Pinpoint the cell where the given text exists, returning its (X, Y) midpoint coordinate. 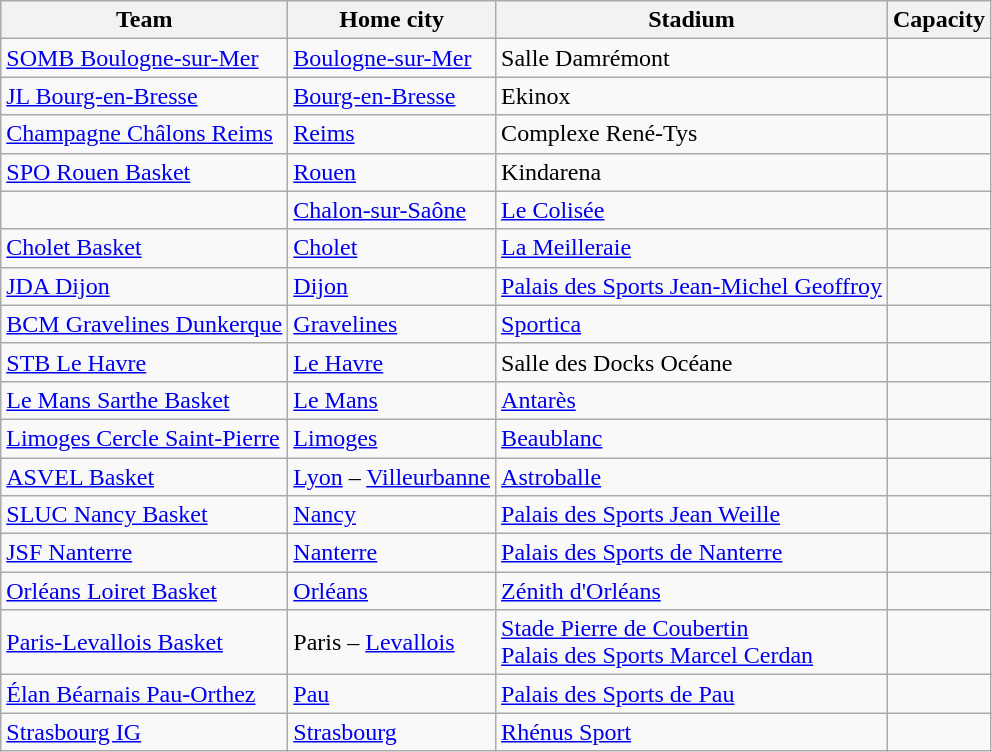
Le Mans (392, 400)
Cholet (392, 248)
Paris – Levallois (392, 642)
SLUC Nancy Basket (144, 515)
Chalon-sur-Saône (392, 210)
Palais des Sports de Nanterre (692, 553)
Pau (392, 694)
Nanterre (392, 553)
Beaublanc (692, 438)
STB Le Havre (144, 362)
JL Bourg-en-Bresse (144, 96)
Gravelines (392, 324)
Salle Damrémont (692, 58)
Bourg-en-Bresse (392, 96)
JDA Dijon (144, 286)
Lyon – Villeurbanne (392, 477)
Orléans Loiret Basket (144, 591)
Orléans (392, 591)
Zénith d'Orléans (692, 591)
Kindarena (692, 172)
Antarès (692, 400)
Complexe René-Tys (692, 134)
Palais des Sports de Pau (692, 694)
Astroballe (692, 477)
Strasbourg (392, 732)
Champagne Châlons Reims (144, 134)
Dijon (392, 286)
Rouen (392, 172)
JSF Nanterre (144, 553)
Stade Pierre de Coubertin Palais des Sports Marcel Cerdan (692, 642)
Home city (392, 20)
Rhénus Sport (692, 732)
Capacity (938, 20)
Limoges (392, 438)
Boulogne-sur-Mer (392, 58)
Palais des Sports Jean Weille (692, 515)
Palais des Sports Jean-Michel Geoffroy (692, 286)
Sportica (692, 324)
Limoges Cercle Saint-Pierre (144, 438)
Cholet Basket (144, 248)
Le Havre (392, 362)
Strasbourg IG (144, 732)
Le Mans Sarthe Basket (144, 400)
Élan Béarnais Pau-Orthez (144, 694)
Reims (392, 134)
Paris-Levallois Basket (144, 642)
BCM Gravelines Dunkerque (144, 324)
Salle des Docks Océane (692, 362)
Team (144, 20)
Nancy (392, 515)
La Meilleraie (692, 248)
Ekinox (692, 96)
Le Colisée (692, 210)
Stadium (692, 20)
SOMB Boulogne-sur-Mer (144, 58)
SPO Rouen Basket (144, 172)
ASVEL Basket (144, 477)
